Capture the cell that displays the provided text and extract its [x, y] central coordinate. 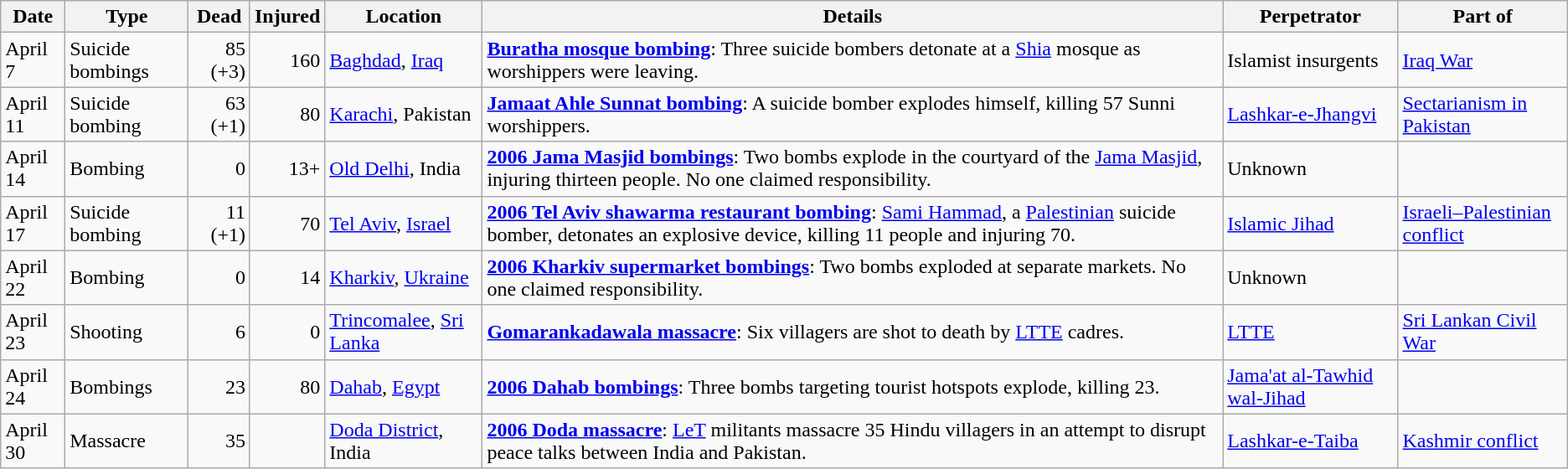
Suicide bombings [127, 60]
Massacre [127, 441]
LTTE [1310, 332]
Date [34, 17]
14 [286, 278]
April 24 [34, 387]
Gomarankadawala massacre: Six villagers are shot to death by LTTE cadres. [853, 332]
Doda District, India [404, 441]
Jamaat Ahle Sunnat bombing: A suicide bomber explodes himself, killing 57 Sunni worshippers. [853, 114]
Perpetrator [1310, 17]
160 [286, 60]
Kharkiv, Ukraine [404, 278]
2006 Kharkiv supermarket bombings: Two bombs exploded at separate markets. No one claimed responsibility. [853, 278]
April 22 [34, 278]
Iraq War [1483, 60]
Israeli–Palestinian conflict [1483, 223]
Lashkar-e-Taiba [1310, 441]
April 11 [34, 114]
2006 Jama Masjid bombings: Two bombs explode in the courtyard of the Jama Masjid, injuring thirteen people. No one claimed responsibility. [853, 169]
Old Delhi, India [404, 169]
Injured [286, 17]
Buratha mosque bombing: Three suicide bombers detonate at a Shia mosque as worshippers were leaving. [853, 60]
85 (+3) [219, 60]
Bombings [127, 387]
April 14 [34, 169]
April 23 [34, 332]
Trincomalee, Sri Lanka [404, 332]
Lashkar-e-Jhangvi [1310, 114]
Sri Lankan Civil War [1483, 332]
Shooting [127, 332]
Location [404, 17]
Islamic Jihad [1310, 223]
2006 Dahab bombings: Three bombs targeting tourist hotspots explode, killing 23. [853, 387]
April 30 [34, 441]
70 [286, 223]
Baghdad, Iraq [404, 60]
Karachi, Pakistan [404, 114]
April 7 [34, 60]
Type [127, 17]
Part of [1483, 17]
2006 Doda massacre: LeT militants massacre 35 Hindu villagers in an attempt to disrupt peace talks between India and Pakistan. [853, 441]
63 (+1) [219, 114]
23 [219, 387]
Details [853, 17]
April 17 [34, 223]
Islamist insurgents [1310, 60]
35 [219, 441]
11 (+1) [219, 223]
13+ [286, 169]
Kashmir conflict [1483, 441]
Dahab, Egypt [404, 387]
Sectarianism in Pakistan [1483, 114]
Dead [219, 17]
Tel Aviv, Israel [404, 223]
Jama'at al-Tawhid wal-Jihad [1310, 387]
6 [219, 332]
